Capture the cell that displays the provided text and extract its (x, y) central coordinate. 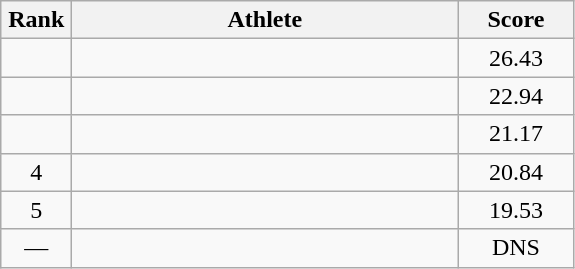
26.43 (516, 58)
20.84 (516, 172)
5 (36, 210)
Score (516, 20)
Athlete (265, 20)
21.17 (516, 134)
22.94 (516, 96)
DNS (516, 248)
Rank (36, 20)
4 (36, 172)
— (36, 248)
19.53 (516, 210)
